Scan for the cell matching the given text and deliver its [X, Y] coordinate at center. 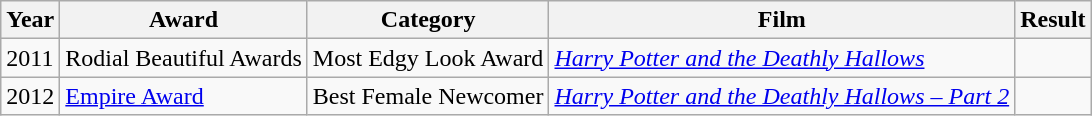
Harry Potter and the Deathly Hallows – Part 2 [782, 96]
Harry Potter and the Deathly Hallows [782, 58]
Film [782, 20]
2012 [30, 96]
Rodial Beautiful Awards [184, 58]
Most Edgy Look Award [428, 58]
Year [30, 20]
Empire Award [184, 96]
Award [184, 20]
2011 [30, 58]
Result [1053, 20]
Category [428, 20]
Best Female Newcomer [428, 96]
